Locate the cell with the specified text and output its (x, y) center coordinate. 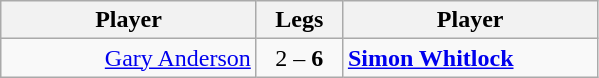
Simon Whitlock (470, 58)
2 – 6 (299, 58)
Gary Anderson (129, 58)
Legs (299, 20)
